Return the [x, y] coordinate for the center point of the cell that contains the specified text.  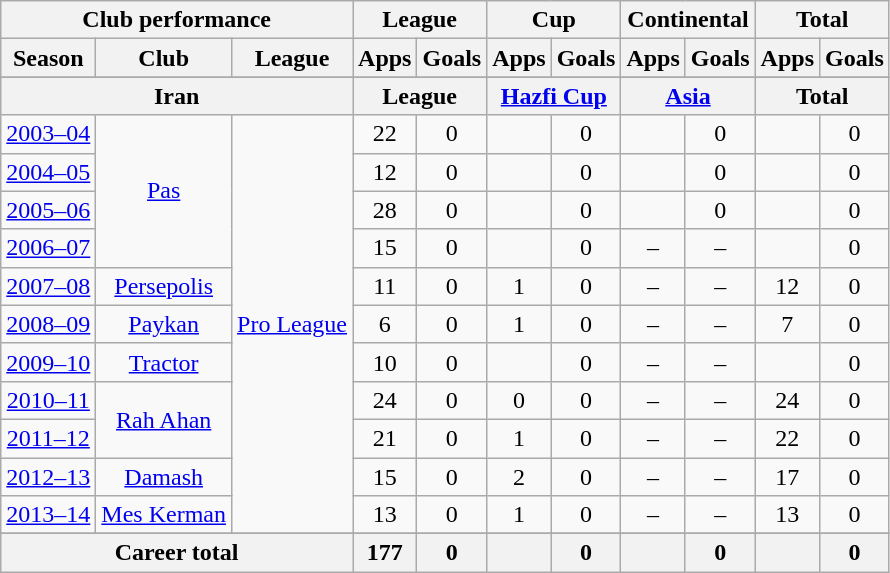
Club [164, 58]
Damash [164, 477]
28 [385, 210]
2005–06 [48, 210]
17 [787, 477]
Iran [177, 96]
10 [385, 362]
Asia [688, 96]
177 [385, 553]
2008–09 [48, 324]
6 [385, 324]
2010–11 [48, 400]
Pas [164, 191]
2011–12 [48, 438]
2009–10 [48, 362]
21 [385, 438]
2004–05 [48, 172]
Cup [554, 20]
Pro League [292, 324]
Rah Ahan [164, 419]
2 [519, 477]
Paykan [164, 324]
2006–07 [48, 248]
Persepolis [164, 286]
Mes Kerman [164, 515]
Hazfi Cup [554, 96]
2003–04 [48, 134]
2012–13 [48, 477]
2007–08 [48, 286]
Career total [177, 553]
Club performance [177, 20]
Continental [688, 20]
Tractor [164, 362]
2013–14 [48, 515]
7 [787, 324]
11 [385, 286]
Season [48, 58]
